Return the (x, y) coordinate for the center point of the cell that contains the specified text.  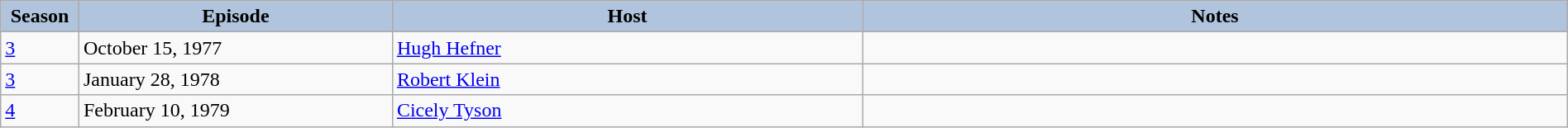
Episode (235, 17)
Cicely Tyson (627, 111)
Robert Klein (627, 79)
Notes (1216, 17)
January 28, 1978 (235, 79)
Season (40, 17)
Hugh Hefner (627, 48)
Host (627, 17)
February 10, 1979 (235, 111)
October 15, 1977 (235, 48)
4 (40, 111)
